Locate the cell with the specified text and output its [X, Y] center coordinate. 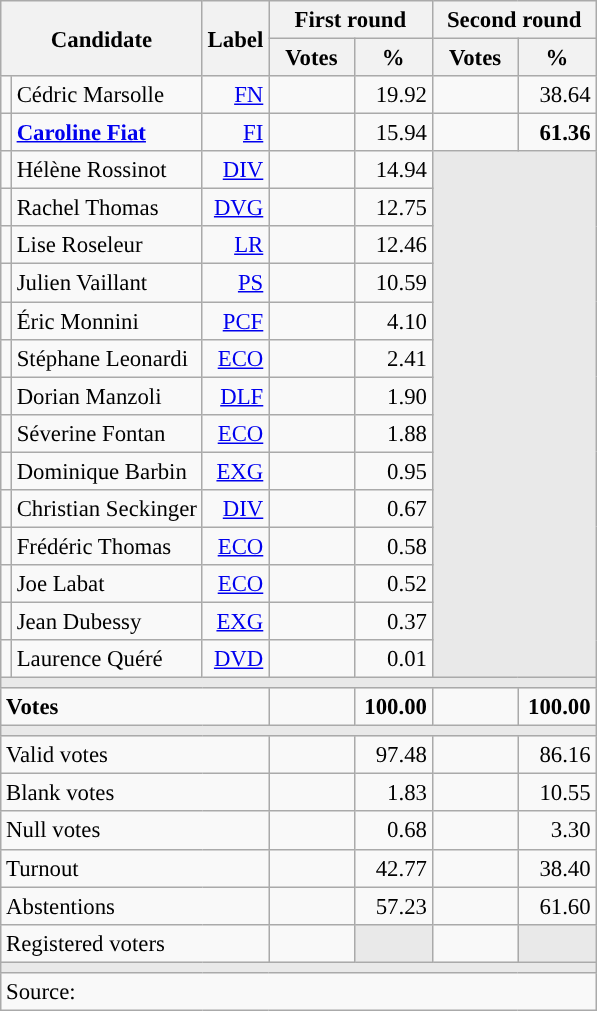
Valid votes [135, 755]
Label [235, 38]
0.67 [393, 509]
FN [235, 95]
15.94 [393, 133]
0.01 [393, 659]
Dorian Manzoli [106, 396]
Dominique Barbin [106, 471]
Cédric Marsolle [106, 95]
0.95 [393, 471]
61.36 [557, 133]
DVG [235, 208]
3.30 [557, 831]
12.75 [393, 208]
Joe Labat [106, 584]
Laurence Quéré [106, 659]
4.10 [393, 321]
19.92 [393, 95]
PS [235, 283]
Séverine Fontan [106, 433]
Second round [514, 20]
Stéphane Leonardi [106, 358]
61.60 [557, 906]
0.52 [393, 584]
42.77 [393, 868]
PCF [235, 321]
10.59 [393, 283]
Null votes [135, 831]
Julien Vaillant [106, 283]
FI [235, 133]
2.41 [393, 358]
1.90 [393, 396]
DVD [235, 659]
Frédéric Thomas [106, 546]
LR [235, 245]
1.88 [393, 433]
12.46 [393, 245]
Candidate [102, 38]
Rachel Thomas [106, 208]
Blank votes [135, 793]
0.68 [393, 831]
1.83 [393, 793]
DLF [235, 396]
0.58 [393, 546]
14.94 [393, 170]
38.40 [557, 868]
0.37 [393, 621]
First round [351, 20]
Caroline Fiat [106, 133]
97.48 [393, 755]
Registered voters [135, 943]
Turnout [135, 868]
10.55 [557, 793]
Abstentions [135, 906]
Hélène Rossinot [106, 170]
Source: [298, 992]
Jean Dubessy [106, 621]
57.23 [393, 906]
Éric Monnini [106, 321]
38.64 [557, 95]
Lise Roseleur [106, 245]
Christian Seckinger [106, 509]
86.16 [557, 755]
